Provide the [x, y] coordinate of the cell's center where the given text is located.  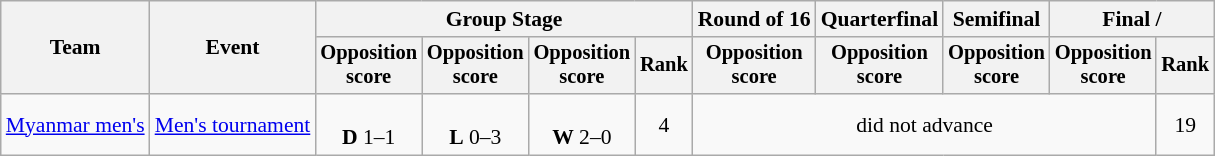
W 2–0 [582, 124]
Team [76, 48]
L 0–3 [476, 124]
Myanmar men's [76, 124]
Event [233, 48]
D 1–1 [368, 124]
Group Stage [504, 19]
4 [664, 124]
19 [1185, 124]
Semifinal [996, 19]
Final / [1132, 19]
did not advance [925, 124]
Men's tournament [233, 124]
Quarterfinal [880, 19]
Round of 16 [754, 19]
